Capture the cell that displays the provided text and extract its (X, Y) central coordinate. 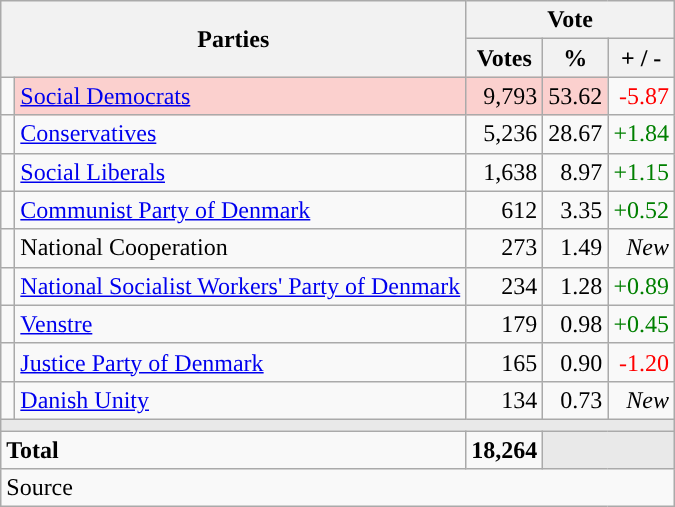
5,236 (504, 134)
+1.15 (642, 172)
+1.84 (642, 134)
28.67 (576, 134)
53.62 (576, 96)
Votes (504, 58)
Justice Party of Denmark (240, 362)
-1.20 (642, 362)
National Cooperation (240, 248)
+0.45 (642, 324)
134 (504, 400)
0.98 (576, 324)
+0.89 (642, 286)
Venstre (240, 324)
273 (504, 248)
1.28 (576, 286)
1.49 (576, 248)
8.97 (576, 172)
179 (504, 324)
Danish Unity (240, 400)
165 (504, 362)
9,793 (504, 96)
Vote (570, 20)
-5.87 (642, 96)
Communist Party of Denmark (240, 210)
18,264 (504, 449)
0.90 (576, 362)
612 (504, 210)
3.35 (576, 210)
Conservatives (240, 134)
Source (338, 488)
0.73 (576, 400)
1,638 (504, 172)
Social Liberals (240, 172)
234 (504, 286)
Parties (234, 39)
+0.52 (642, 210)
+ / - (642, 58)
National Socialist Workers' Party of Denmark (240, 286)
Social Democrats (240, 96)
% (576, 58)
Total (234, 449)
